Search for the cell housing the specified text and yield its (x, y) center coordinate. 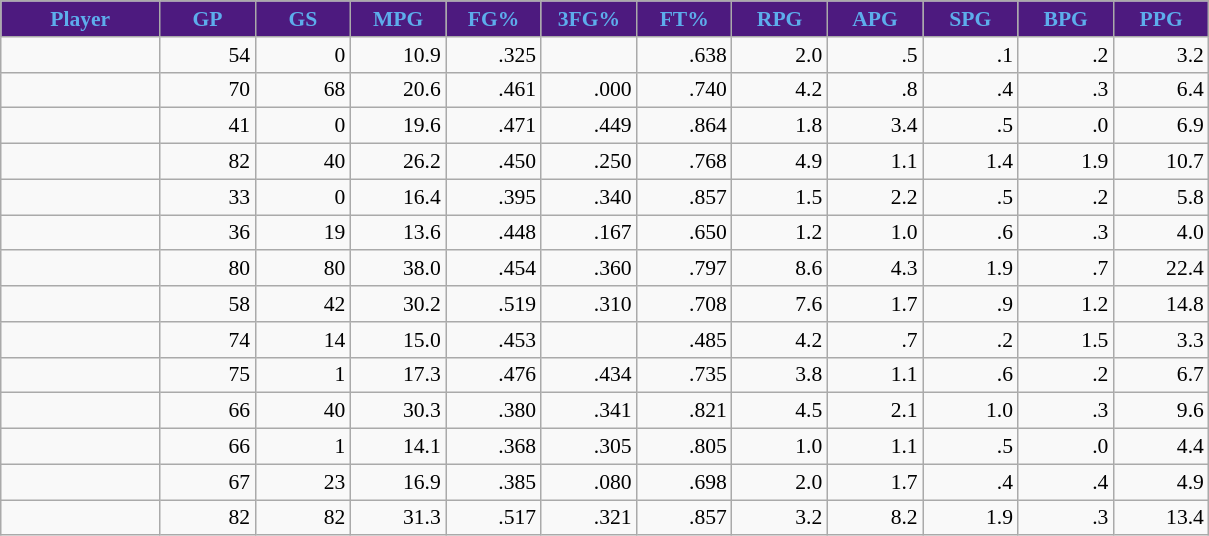
.000 (588, 90)
.708 (684, 304)
16.9 (398, 482)
14.1 (398, 447)
.461 (494, 90)
.325 (494, 55)
42 (302, 304)
.448 (494, 233)
.821 (684, 411)
38.0 (398, 269)
22.4 (1161, 269)
10.7 (1161, 162)
FT% (684, 19)
MPG (398, 19)
.797 (684, 269)
23 (302, 482)
5.8 (1161, 197)
30.3 (398, 411)
68 (302, 90)
67 (208, 482)
30.2 (398, 304)
.8 (874, 90)
.368 (494, 447)
7.6 (780, 304)
FG% (494, 19)
75 (208, 375)
.1 (970, 55)
.167 (588, 233)
.341 (588, 411)
.864 (684, 126)
3FG% (588, 19)
BPG (1066, 19)
4.4 (1161, 447)
19.6 (398, 126)
.321 (588, 518)
.650 (684, 233)
.485 (684, 340)
14 (302, 340)
RPG (780, 19)
3.3 (1161, 340)
.080 (588, 482)
.340 (588, 197)
PPG (1161, 19)
8.6 (780, 269)
2.2 (874, 197)
.638 (684, 55)
2.1 (874, 411)
APG (874, 19)
33 (208, 197)
.250 (588, 162)
.740 (684, 90)
20.6 (398, 90)
3.4 (874, 126)
16.4 (398, 197)
GP (208, 19)
8.2 (874, 518)
.476 (494, 375)
.360 (588, 269)
70 (208, 90)
17.3 (398, 375)
19 (302, 233)
58 (208, 304)
3.8 (780, 375)
1.8 (780, 126)
31.3 (398, 518)
SPG (970, 19)
.450 (494, 162)
10.9 (398, 55)
Player (80, 19)
GS (302, 19)
.454 (494, 269)
.735 (684, 375)
13.4 (1161, 518)
.380 (494, 411)
36 (208, 233)
.449 (588, 126)
6.9 (1161, 126)
.519 (494, 304)
13.6 (398, 233)
.768 (684, 162)
.385 (494, 482)
74 (208, 340)
.305 (588, 447)
4.0 (1161, 233)
.698 (684, 482)
.434 (588, 375)
1.4 (970, 162)
6.4 (1161, 90)
9.6 (1161, 411)
4.5 (780, 411)
4.3 (874, 269)
54 (208, 55)
.9 (970, 304)
.471 (494, 126)
.395 (494, 197)
41 (208, 126)
.453 (494, 340)
.517 (494, 518)
14.8 (1161, 304)
26.2 (398, 162)
.310 (588, 304)
6.7 (1161, 375)
15.0 (398, 340)
.805 (684, 447)
